Scan for the cell matching the given text and deliver its (X, Y) coordinate at center. 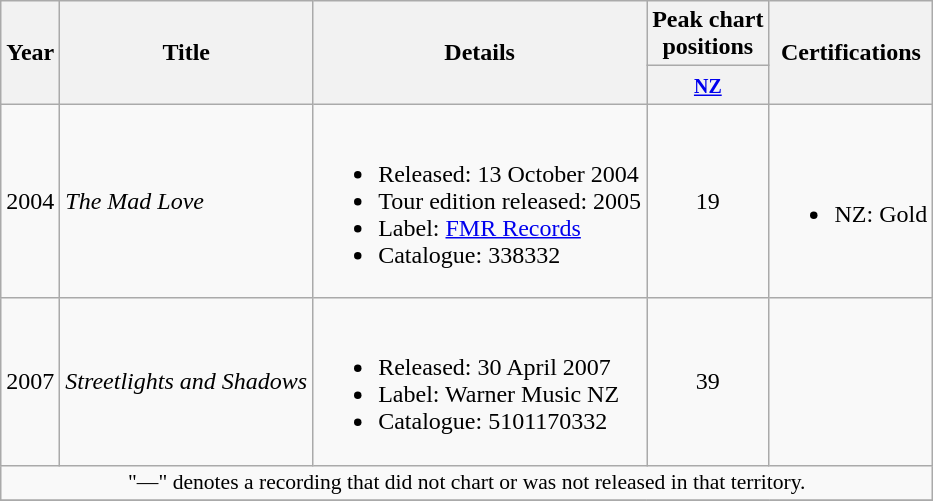
2004 (30, 201)
Streetlights and Shadows (186, 382)
Peak chartpositions (708, 34)
2007 (30, 382)
Title (186, 52)
Details (480, 52)
Released: 13 October 2004Tour edition released: 2005Label: FMR RecordsCatalogue: 338332 (480, 201)
"—" denotes a recording that did not chart or was not released in that territory. (467, 483)
19 (708, 201)
The Mad Love (186, 201)
Released: 30 April 2007Label: Warner Music NZCatalogue: 5101170332 (480, 382)
39 (708, 382)
NZ (708, 85)
Certifications (851, 52)
Year (30, 52)
NZ: Gold (851, 201)
